Determine the [X, Y] coordinate at the center of the cell enclosing the given text.  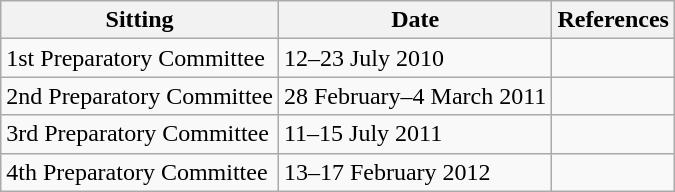
1st Preparatory Committee [140, 58]
2nd Preparatory Committee [140, 96]
13–17 February 2012 [414, 172]
11–15 July 2011 [414, 134]
3rd Preparatory Committee [140, 134]
28 February–4 March 2011 [414, 96]
References [614, 20]
Date [414, 20]
12–23 July 2010 [414, 58]
Sitting [140, 20]
4th Preparatory Committee [140, 172]
